Identify which cell holds the provided text, then report its (X, Y) central coordinate. 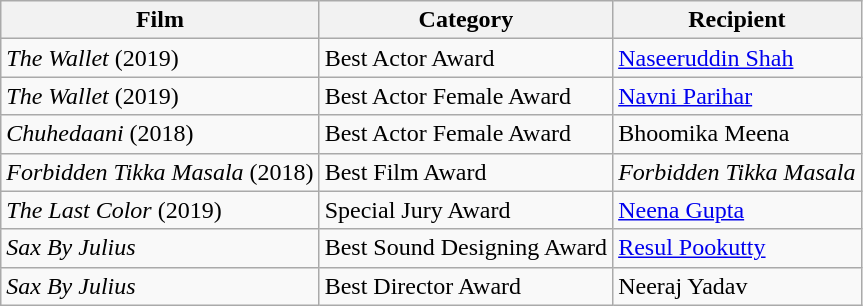
Best Film Award (466, 172)
Chuhedaani (2018) (160, 134)
Navni Parihar (737, 96)
Category (466, 20)
Best Sound Designing Award (466, 248)
Forbidden Tikka Masala (737, 172)
Film (160, 20)
The Last Color (2019) (160, 210)
Best Actor Award (466, 58)
Special Jury Award (466, 210)
Forbidden Tikka Masala (2018) (160, 172)
Bhoomika Meena (737, 134)
Neena Gupta (737, 210)
Naseeruddin Shah (737, 58)
Best Director Award (466, 286)
Resul Pookutty (737, 248)
Recipient (737, 20)
Neeraj Yadav (737, 286)
